From the cell containing the given text, extract its center point as [x, y] coordinate. 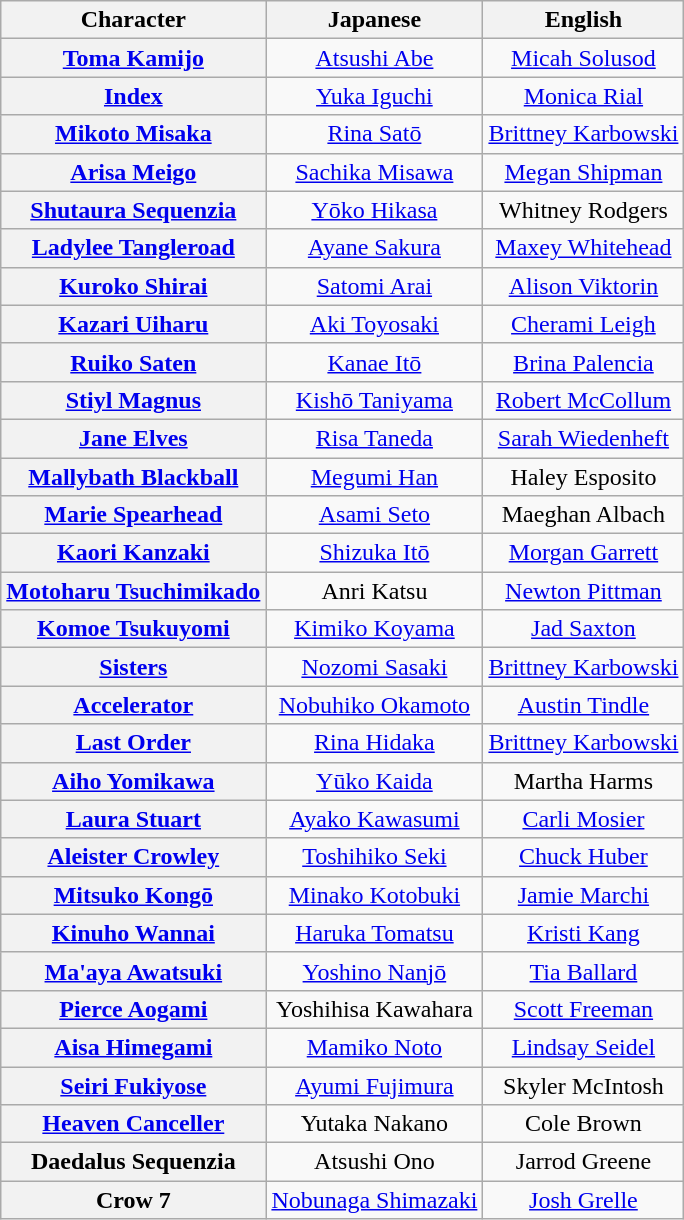
Tia Ballard [584, 971]
Rina Hidaka [374, 743]
Shizuka Itō [374, 553]
Megumi Han [374, 477]
Arisa Meigo [134, 172]
Seiri Fukiyose [134, 1085]
Haley Esposito [584, 477]
Haruka Tomatsu [374, 933]
Toma Kamijo [134, 58]
Chuck Huber [584, 857]
Mallybath Blackball [134, 477]
Jad Saxton [584, 629]
Cherami Leigh [584, 324]
Risa Taneda [374, 438]
Aiho Yomikawa [134, 781]
Sisters [134, 667]
Nobunaga Shimazaki [374, 1200]
Jamie Marchi [584, 895]
Cole Brown [584, 1124]
Megan Shipman [584, 172]
Kinuho Wannai [134, 933]
Kanae Itō [374, 362]
Whitney Rodgers [584, 210]
Yutaka Nakano [374, 1124]
Maxey Whitehead [584, 248]
Yōko Hikasa [374, 210]
Ayako Kawasumi [374, 819]
Josh Grelle [584, 1200]
Rina Satō [374, 134]
Jane Elves [134, 438]
Lindsay Seidel [584, 1047]
Morgan Garrett [584, 553]
Komoe Tsukuyomi [134, 629]
Satomi Arai [374, 286]
Maeghan Albach [584, 515]
Newton Pittman [584, 591]
Anri Katsu [374, 591]
Heaven Canceller [134, 1124]
Kaori Kanzaki [134, 553]
Laura Stuart [134, 819]
Minako Kotobuki [374, 895]
Pierce Aogami [134, 1009]
Atsushi Ono [374, 1162]
Mitsuko Kongō [134, 895]
Toshihiko Seki [374, 857]
Shutaura Sequenzia [134, 210]
Japanese [374, 20]
Aleister Crowley [134, 857]
Index [134, 96]
Marie Spearhead [134, 515]
Austin Tindle [584, 705]
Sachika Misawa [374, 172]
Monica Rial [584, 96]
Atsushi Abe [374, 58]
Kristi Kang [584, 933]
Daedalus Sequenzia [134, 1162]
Last Order [134, 743]
English [584, 20]
Kuroko Shirai [134, 286]
Asami Seto [374, 515]
Mamiko Noto [374, 1047]
Yoshihisa Kawahara [374, 1009]
Scott Freeman [584, 1009]
Micah Solusod [584, 58]
Mikoto Misaka [134, 134]
Nozomi Sasaki [374, 667]
Accelerator [134, 705]
Yoshino Nanjō [374, 971]
Brina Palencia [584, 362]
Character [134, 20]
Aisa Himegami [134, 1047]
Stiyl Magnus [134, 400]
Kimiko Koyama [374, 629]
Yūko Kaida [374, 781]
Alison Viktorin [584, 286]
Nobuhiko Okamoto [374, 705]
Sarah Wiedenheft [584, 438]
Skyler McIntosh [584, 1085]
Motoharu Tsuchimikado [134, 591]
Crow 7 [134, 1200]
Martha Harms [584, 781]
Yuka Iguchi [374, 96]
Aki Toyosaki [374, 324]
Ruiko Saten [134, 362]
Ma'aya Awatsuki [134, 971]
Ladylee Tangleroad [134, 248]
Jarrod Greene [584, 1162]
Kishō Taniyama [374, 400]
Robert McCollum [584, 400]
Ayumi Fujimura [374, 1085]
Ayane Sakura [374, 248]
Kazari Uiharu [134, 324]
Carli Mosier [584, 819]
